Identify which cell holds the provided text, then report its [x, y] central coordinate. 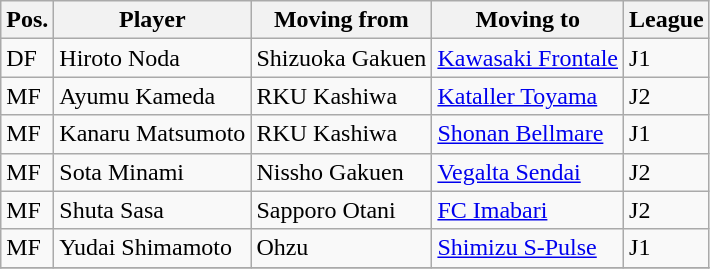
Shonan Bellmare [528, 134]
Kanaru Matsumoto [152, 134]
Kawasaki Frontale [528, 58]
Ayumu Kameda [152, 96]
Ohzu [342, 248]
Sota Minami [152, 172]
Moving to [528, 20]
Kataller Toyama [528, 96]
Shizuoka Gakuen [342, 58]
Yudai Shimamoto [152, 248]
Moving from [342, 20]
League [667, 20]
Nissho Gakuen [342, 172]
Vegalta Sendai [528, 172]
Sapporo Otani [342, 210]
Hiroto Noda [152, 58]
Player [152, 20]
FC Imabari [528, 210]
Shuta Sasa [152, 210]
Shimizu S-Pulse [528, 248]
Pos. [28, 20]
DF [28, 58]
